Extract the [x, y] coordinate from the center of the cell holding the provided text.  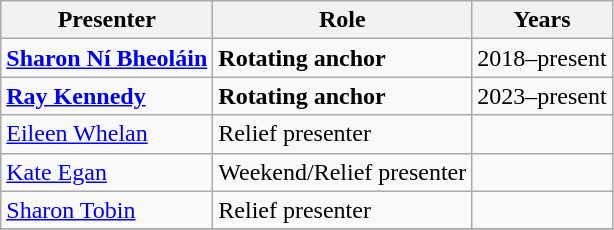
Eileen Whelan [107, 134]
Presenter [107, 20]
Weekend/Relief presenter [342, 172]
Kate Egan [107, 172]
2023–present [542, 96]
Years [542, 20]
Role [342, 20]
Ray Kennedy [107, 96]
2018–present [542, 58]
Sharon Ní Bheoláin [107, 58]
Sharon Tobin [107, 210]
